Locate the cell with the specified text and output its [x, y] center coordinate. 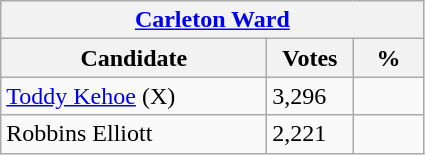
2,221 [310, 134]
Carleton Ward [212, 20]
Votes [310, 58]
Robbins Elliott [134, 134]
3,296 [310, 96]
% [388, 58]
Toddy Kehoe (X) [134, 96]
Candidate [134, 58]
